Return the [X, Y] coordinate for the center point of the cell that contains the specified text.  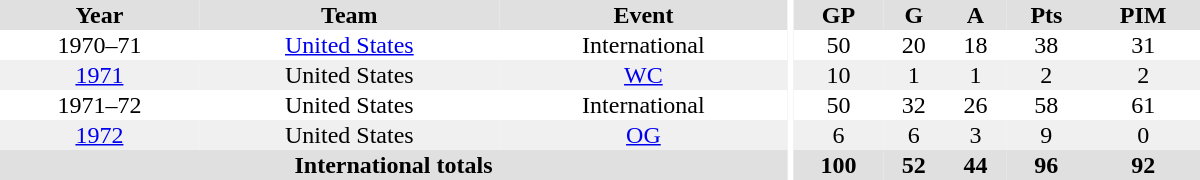
20 [914, 45]
Pts [1046, 15]
96 [1046, 165]
1971–72 [100, 105]
3 [976, 135]
61 [1143, 105]
Year [100, 15]
100 [838, 165]
18 [976, 45]
58 [1046, 105]
26 [976, 105]
32 [914, 105]
Team [350, 15]
International totals [394, 165]
0 [1143, 135]
52 [914, 165]
A [976, 15]
44 [976, 165]
G [914, 15]
Event [644, 15]
10 [838, 75]
GP [838, 15]
9 [1046, 135]
WC [644, 75]
1971 [100, 75]
PIM [1143, 15]
OG [644, 135]
31 [1143, 45]
1972 [100, 135]
92 [1143, 165]
38 [1046, 45]
1970–71 [100, 45]
